Return (X, Y) of the center of cell containing provided text 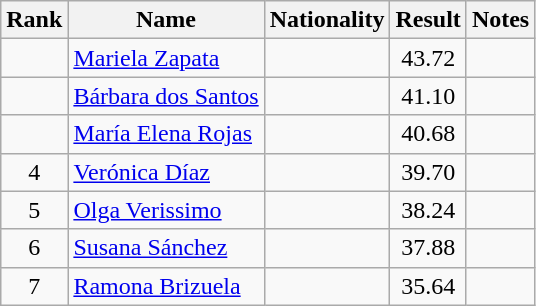
39.70 (428, 172)
María Elena Rojas (166, 134)
Notes (500, 20)
Mariela Zapata (166, 58)
Susana Sánchez (166, 248)
Rank (34, 20)
Verónica Díaz (166, 172)
Ramona Brizuela (166, 286)
7 (34, 286)
43.72 (428, 58)
4 (34, 172)
Nationality (327, 20)
37.88 (428, 248)
Bárbara dos Santos (166, 96)
41.10 (428, 96)
Olga Verissimo (166, 210)
40.68 (428, 134)
38.24 (428, 210)
6 (34, 248)
Name (166, 20)
5 (34, 210)
35.64 (428, 286)
Result (428, 20)
